Scan for the cell matching the given text and deliver its (X, Y) coordinate at center. 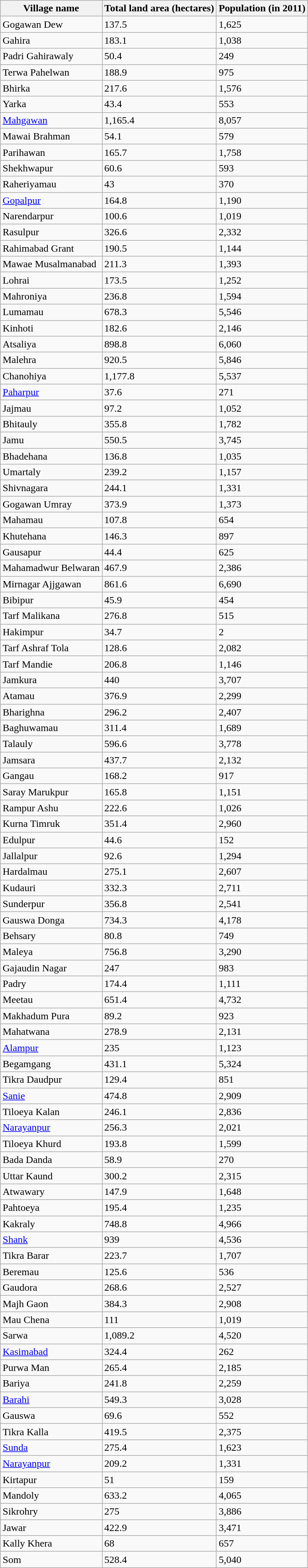
467.9 (159, 568)
125.6 (159, 1272)
Pahtoeya (51, 1208)
Bibipur (51, 600)
Barahi (51, 1400)
2,259 (262, 1384)
332.3 (159, 888)
356.8 (159, 904)
Bhirka (51, 88)
Gopalpur (51, 200)
168.2 (159, 776)
4,178 (262, 920)
Rasulpur (51, 232)
1,594 (262, 296)
552 (262, 1415)
247 (159, 968)
275.4 (159, 1447)
Narendarpur (51, 216)
Bhadehana (51, 456)
370 (262, 184)
2,527 (262, 1288)
Atamau (51, 696)
440 (159, 680)
182.6 (159, 328)
Gangau (51, 776)
5,324 (262, 1064)
351.4 (159, 824)
Kurna Timruk (51, 824)
206.8 (159, 664)
1,373 (262, 504)
Gausapur (51, 552)
183.1 (159, 40)
Shank (51, 1240)
275 (159, 1512)
Jamsara (51, 760)
Sunda (51, 1447)
34.7 (159, 632)
165.8 (159, 792)
1,625 (262, 24)
431.1 (159, 1064)
Purwa Man (51, 1368)
58.9 (159, 1160)
2,375 (262, 1431)
Talauly (51, 744)
536 (262, 1272)
2,315 (262, 1176)
Parihawan (51, 152)
195.4 (159, 1208)
Mahgawan (51, 120)
633.2 (159, 1496)
2,021 (262, 1128)
657 (262, 1544)
Kinhoti (51, 328)
Gogawan Umray (51, 504)
5,040 (262, 1560)
Gogawan Dew (51, 24)
92.6 (159, 856)
Chanohiya (51, 376)
437.7 (159, 760)
1,294 (262, 856)
2,185 (262, 1368)
217.6 (159, 88)
898.8 (159, 344)
515 (262, 616)
223.7 (159, 1256)
1,648 (262, 1192)
Padri Gahirawaly (51, 56)
107.8 (159, 520)
1,599 (262, 1144)
651.4 (159, 1000)
5,537 (262, 376)
Paharpur (51, 392)
296.2 (159, 712)
129.4 (159, 1080)
553 (262, 104)
Bada Danda (51, 1160)
270 (262, 1160)
2,836 (262, 1112)
Hardalmau (51, 872)
734.3 (159, 920)
2,299 (262, 696)
Kudauri (51, 888)
44.4 (159, 552)
43.4 (159, 104)
Gauswa (51, 1415)
2,960 (262, 824)
190.5 (159, 248)
Alampur (51, 1048)
Maleya (51, 952)
550.5 (159, 440)
Som (51, 1560)
193.8 (159, 1144)
454 (262, 600)
419.5 (159, 1431)
Jamu (51, 440)
1,052 (262, 408)
2,541 (262, 904)
Mahamadwur Belwaran (51, 568)
Tarf Ashraf Tola (51, 648)
1,035 (262, 456)
45.9 (159, 600)
300.2 (159, 1176)
3,290 (262, 952)
4,065 (262, 1496)
Khutehana (51, 536)
593 (262, 168)
235 (159, 1048)
1,576 (262, 88)
Bharighna (51, 712)
Total land area (hectares) (159, 8)
Shekhwapur (51, 168)
Kirtapur (51, 1479)
897 (262, 536)
111 (159, 1320)
276.8 (159, 616)
Population (in 2011) (262, 8)
2,711 (262, 888)
8,057 (262, 120)
Rampur Ashu (51, 808)
Padry (51, 984)
Lumamau (51, 312)
147.9 (159, 1192)
271 (262, 392)
1,235 (262, 1208)
2,082 (262, 648)
Raheriyamau (51, 184)
174.4 (159, 984)
241.8 (159, 1384)
917 (262, 776)
939 (159, 1240)
5,846 (262, 360)
Terwa Pahelwan (51, 72)
Behsary (51, 936)
Mahroniya (51, 296)
1,758 (262, 152)
596.6 (159, 744)
1,782 (262, 424)
Tarf Mandie (51, 664)
44.6 (159, 840)
Mawae Musalmanabad (51, 264)
Mawai Brahman (51, 136)
1,157 (262, 472)
165.7 (159, 152)
2,386 (262, 568)
2,407 (262, 712)
80.8 (159, 936)
2,909 (262, 1096)
152 (262, 840)
920.5 (159, 360)
579 (262, 136)
Village name (51, 8)
Baghuwamau (51, 728)
Sarwa (51, 1336)
1,165.4 (159, 120)
Atwawary (51, 1192)
43 (159, 184)
Tiloeya Kalan (51, 1112)
69.6 (159, 1415)
2,131 (262, 1032)
37.6 (159, 392)
Hakimpur (51, 632)
756.8 (159, 952)
239.2 (159, 472)
1,623 (262, 1447)
Jawar (51, 1528)
3,028 (262, 1400)
749 (262, 936)
Sikrohry (51, 1512)
1,038 (262, 40)
6,060 (262, 344)
Kally Khera (51, 1544)
6,690 (262, 584)
Kasimabad (51, 1352)
422.9 (159, 1528)
222.6 (159, 808)
1,144 (262, 248)
54.1 (159, 136)
2,908 (262, 1304)
Jallalpur (51, 856)
923 (262, 1016)
Bariya (51, 1384)
128.6 (159, 648)
Jajmau (51, 408)
Meetau (51, 1000)
2,607 (262, 872)
1,689 (262, 728)
Kakraly (51, 1224)
244.1 (159, 488)
4,966 (262, 1224)
209.2 (159, 1463)
Shivnagara (51, 488)
Mahamau (51, 520)
975 (262, 72)
528.4 (159, 1560)
246.1 (159, 1112)
4,520 (262, 1336)
Edulpur (51, 840)
256.3 (159, 1128)
4,536 (262, 1240)
236.8 (159, 296)
146.3 (159, 536)
861.6 (159, 584)
654 (262, 520)
Beremau (51, 1272)
Bhitauly (51, 424)
1,123 (262, 1048)
173.5 (159, 280)
137.5 (159, 24)
384.3 (159, 1304)
Atsaliya (51, 344)
Saray Marukpur (51, 792)
Rahimabad Grant (51, 248)
1,177.8 (159, 376)
60.6 (159, 168)
Tikra Daudpur (51, 1080)
2,332 (262, 232)
376.9 (159, 696)
Yarka (51, 104)
Gaudora (51, 1288)
50.4 (159, 56)
51 (159, 1479)
3,707 (262, 680)
159 (262, 1479)
3,745 (262, 440)
1,190 (262, 200)
278.9 (159, 1032)
Sunderpur (51, 904)
Tikra Barar (51, 1256)
188.9 (159, 72)
1,026 (262, 808)
Malehra (51, 360)
Makhadum Pura (51, 1016)
262 (262, 1352)
Begamgang (51, 1064)
Gauswa Donga (51, 920)
68 (159, 1544)
2,132 (262, 760)
164.8 (159, 200)
Sanie (51, 1096)
549.3 (159, 1400)
4,732 (262, 1000)
373.9 (159, 504)
983 (262, 968)
326.6 (159, 232)
Mandoly (51, 1496)
Gahira (51, 40)
Tarf Malikana (51, 616)
Umartaly (51, 472)
324.4 (159, 1352)
5,546 (262, 312)
Tikra Kalla (51, 1431)
2,146 (262, 328)
2 (262, 632)
851 (262, 1080)
Uttar Kaund (51, 1176)
Tiloeya Khurd (51, 1144)
268.6 (159, 1288)
474.8 (159, 1096)
211.3 (159, 264)
1,146 (262, 664)
Lohrai (51, 280)
3,471 (262, 1528)
355.8 (159, 424)
275.1 (159, 872)
136.8 (159, 456)
1,707 (262, 1256)
3,778 (262, 744)
249 (262, 56)
Majh Gaon (51, 1304)
1,151 (262, 792)
625 (262, 552)
89.2 (159, 1016)
678.3 (159, 312)
265.4 (159, 1368)
1,252 (262, 280)
Jamkura (51, 680)
1,089.2 (159, 1336)
1,111 (262, 984)
311.4 (159, 728)
748.8 (159, 1224)
Gajaudin Nagar (51, 968)
1,393 (262, 264)
97.2 (159, 408)
Mirnagar Ajjgawan (51, 584)
Mahatwana (51, 1032)
100.6 (159, 216)
3,886 (262, 1512)
Mau Chena (51, 1320)
